Locate the cell with the specified text and output its [X, Y] center coordinate. 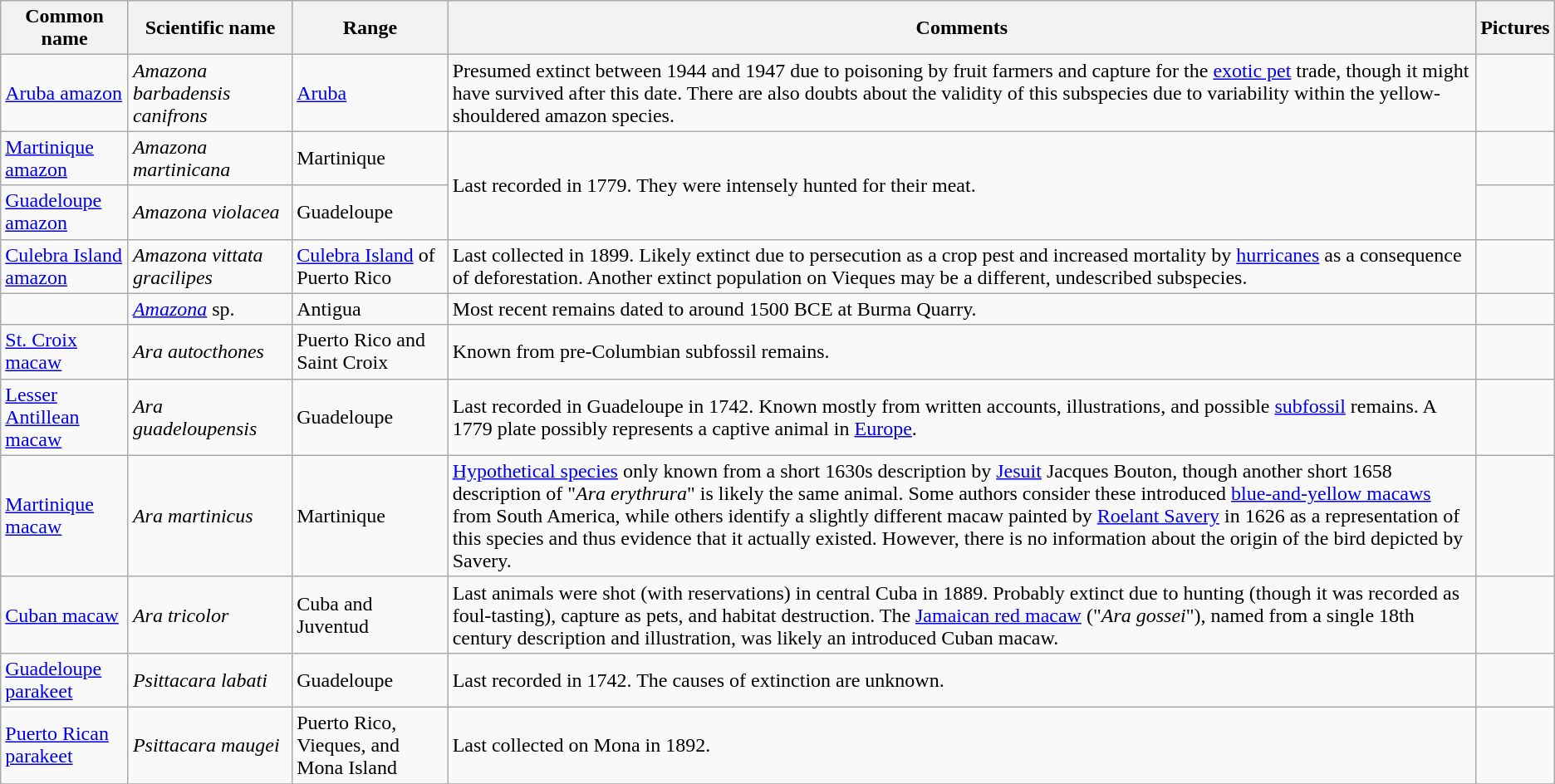
Guadeloupe amazon [65, 213]
Pictures [1515, 28]
Last recorded in 1779. They were intensely hunted for their meat. [962, 185]
Last recorded in 1742. The causes of extinction are unknown. [962, 679]
Cuba and Juventud [370, 615]
Most recent remains dated to around 1500 BCE at Burma Quarry. [962, 309]
Ara autocthones [209, 352]
Last collected on Mona in 1892. [962, 745]
Guadeloupe parakeet [65, 679]
Common name [65, 28]
Puerto Rican parakeet [65, 745]
Martinique amazon [65, 158]
Aruba [370, 93]
Scientific name [209, 28]
Amazona martinicana [209, 158]
Amazona violacea [209, 213]
Puerto Rico, Vieques, and Mona Island [370, 745]
Amazona sp. [209, 309]
Cuban macaw [65, 615]
Aruba amazon [65, 93]
Ara guadeloupensis [209, 417]
St. Croix macaw [65, 352]
Range [370, 28]
Ara martinicus [209, 516]
Amazona vittata gracilipes [209, 266]
Known from pre-Columbian subfossil remains. [962, 352]
Psittacara labati [209, 679]
Amazona barbadensis canifrons [209, 93]
Ara tricolor [209, 615]
Martinique macaw [65, 516]
Psittacara maugei [209, 745]
Antigua [370, 309]
Puerto Rico and Saint Croix [370, 352]
Culebra Island amazon [65, 266]
Comments [962, 28]
Lesser Antillean macaw [65, 417]
Culebra Island of Puerto Rico [370, 266]
